Locate the cell with the specified text and output its (x, y) center coordinate. 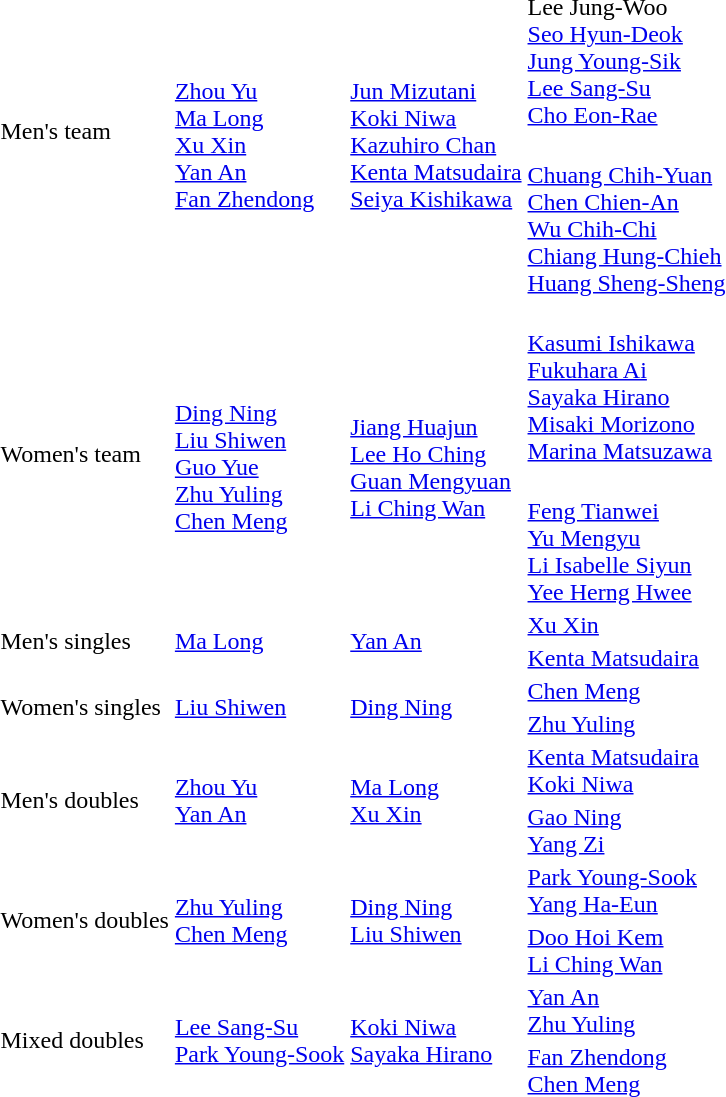
Zhou Yu Yan An (259, 800)
Ding Ning (436, 708)
Yan An (436, 642)
Liu Shiwen (259, 708)
Ma Long (259, 642)
Zhu Yuling Chen Meng (259, 920)
Ding Ning Liu Shiwen (436, 920)
Ma Long Xu Xin (436, 800)
Jiang HuajunLee Ho ChingGuan MengyuanLi Ching Wan (436, 454)
Ding NingLiu ShiwenGuo YueZhu YulingChen Meng (259, 454)
